Detect which cell encompasses the target text, then output its (x, y) center coordinate. 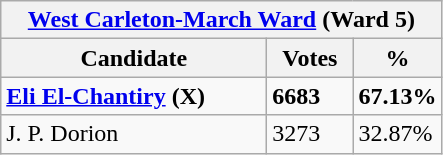
% (398, 58)
Votes (310, 58)
3273 (310, 134)
J. P. Dorion (134, 134)
67.13% (398, 96)
Eli El-Chantiry (X) (134, 96)
Candidate (134, 58)
6683 (310, 96)
32.87% (398, 134)
West Carleton-March Ward (Ward 5) (222, 20)
